Return [x, y] of the center of cell containing provided text 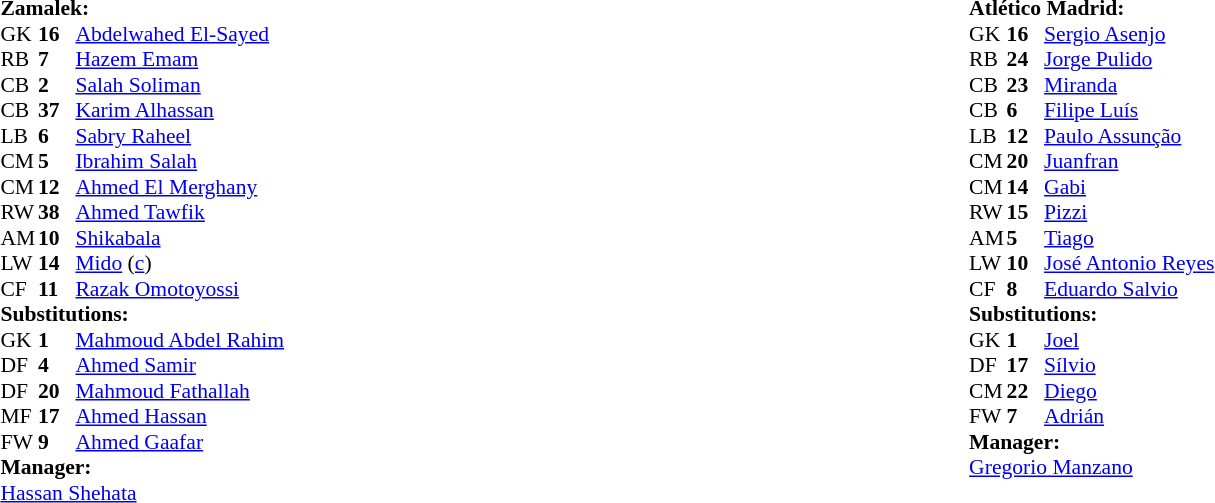
22 [1026, 391]
Pizzi [1129, 213]
15 [1026, 213]
9 [57, 442]
Filipe Luís [1129, 111]
Ahmed Tawfik [180, 213]
Mido (c) [180, 263]
Gabi [1129, 187]
Joel [1129, 340]
Salah Soliman [180, 85]
23 [1026, 85]
Paulo Assunção [1129, 136]
Sergio Asenjo [1129, 34]
Ibrahim Salah [180, 161]
Juanfran [1129, 161]
Hazem Emam [180, 59]
Mahmoud Fathallah [180, 391]
Gregorio Manzano [1092, 467]
Eduardo Salvio [1129, 289]
José Antonio Reyes [1129, 263]
Mahmoud Abdel Rahim [180, 340]
Diego [1129, 391]
Sílvio [1129, 365]
11 [57, 289]
Ahmed Gaafar [180, 442]
Ahmed Hassan [180, 417]
Abdelwahed El-Sayed [180, 34]
MF [19, 417]
2 [57, 85]
Ahmed Samir [180, 365]
4 [57, 365]
Ahmed El Merghany [180, 187]
Sabry Raheel [180, 136]
37 [57, 111]
Jorge Pulido [1129, 59]
38 [57, 213]
24 [1026, 59]
8 [1026, 289]
Karim Alhassan [180, 111]
Tiago [1129, 238]
Adrián [1129, 417]
Razak Omotoyossi [180, 289]
Miranda [1129, 85]
Shikabala [180, 238]
